Output the (X, Y) coordinate of the center of the cell containing the given text.  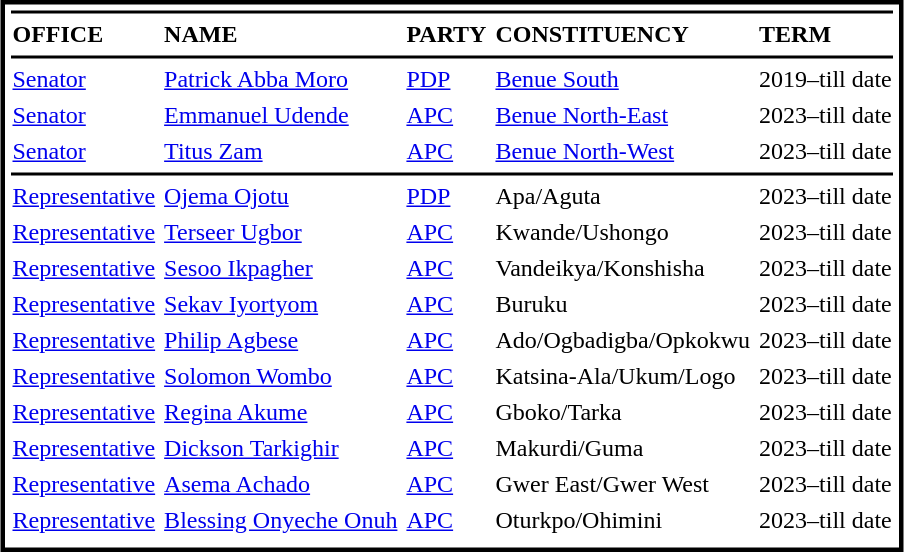
Benue North-East (623, 115)
Emmanuel Udende (281, 115)
Sekav Iyortyom (281, 305)
OFFICE (84, 35)
Kwande/Ushongo (623, 233)
PARTY (446, 35)
Vandeikya/Konshisha (623, 269)
Makurdi/Guma (623, 449)
Ado/Ogbadigba/Opkokwu (623, 341)
Blessing Onyeche Onuh (281, 521)
Benue South (623, 79)
Regina Akume (281, 413)
Oturkpo/Ohimini (623, 521)
Asema Achado (281, 485)
Titus Zam (281, 151)
Gboko/Tarka (623, 413)
Ojema Ojotu (281, 197)
Solomon Wombo (281, 377)
2019–till date (826, 79)
Sesoo Ikpagher (281, 269)
Benue North-West (623, 151)
Gwer East/Gwer West (623, 485)
TERM (826, 35)
Terseer Ugbor (281, 233)
Buruku (623, 305)
CONSTITUENCY (623, 35)
Apa/Aguta (623, 197)
Katsina-Ala/Ukum/Logo (623, 377)
Philip Agbese (281, 341)
NAME (281, 35)
Patrick Abba Moro (281, 79)
Dickson Tarkighir (281, 449)
